Scan for the cell matching the given text and deliver its [x, y] coordinate at center. 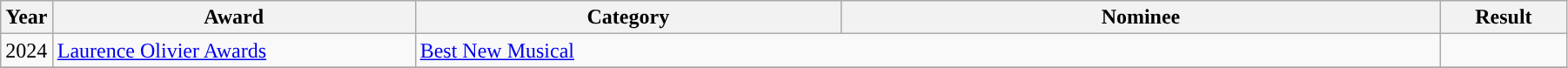
Best New Musical [928, 51]
Year [26, 17]
Result [1504, 17]
Nominee [1142, 17]
Laurence Olivier Awards [233, 51]
Award [233, 17]
2024 [26, 51]
Category [628, 17]
